For the text-containing cell, return its midpoint in [X, Y] coordinate format. 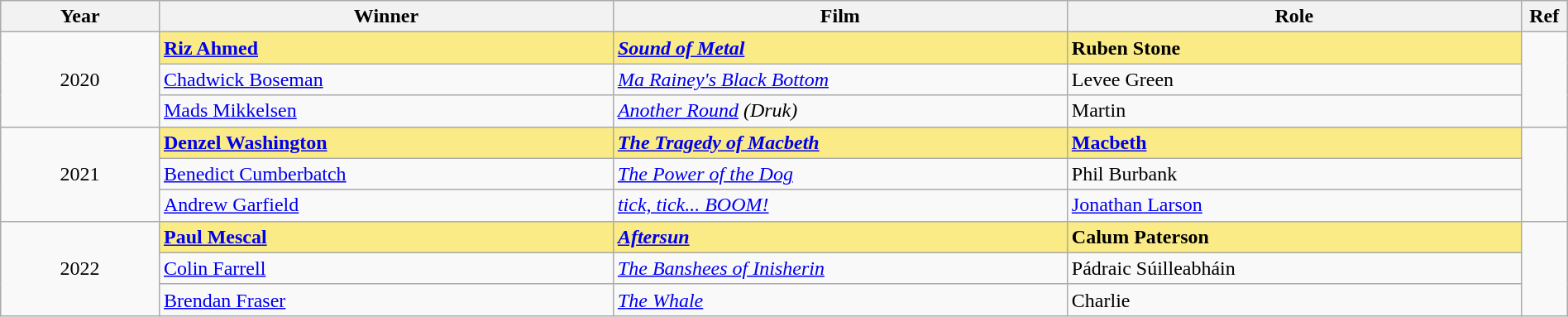
Chadwick Boseman [385, 79]
Winner [385, 17]
Colin Farrell [385, 268]
Ma Rainey's Black Bottom [840, 79]
tick, tick... BOOM! [840, 205]
Denzel Washington [385, 142]
The Whale [840, 300]
Macbeth [1293, 142]
Phil Burbank [1293, 174]
Ref [1544, 17]
Another Round (Druk) [840, 111]
Calum Paterson [1293, 237]
Aftersun [840, 237]
Benedict Cumberbatch [385, 174]
Year [80, 17]
Riz Ahmed [385, 48]
The Tragedy of Macbeth [840, 142]
Jonathan Larson [1293, 205]
The Banshees of Inisherin [840, 268]
2021 [80, 174]
Film [840, 17]
The Power of the Dog [840, 174]
2020 [80, 79]
Mads Mikkelsen [385, 111]
Brendan Fraser [385, 300]
Sound of Metal [840, 48]
Martin [1293, 111]
Levee Green [1293, 79]
Role [1293, 17]
Pádraic Súilleabháin [1293, 268]
Charlie [1293, 300]
Paul Mescal [385, 237]
2022 [80, 268]
Ruben Stone [1293, 48]
Andrew Garfield [385, 205]
